Return the (X, Y) coordinate for the center point of the cell that contains the specified text.  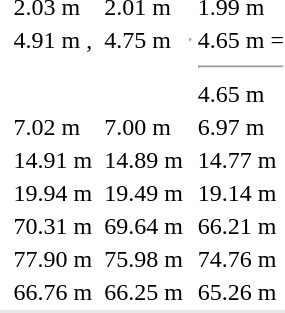
14.77 m (240, 160)
14.91 m (53, 160)
19.49 m (144, 193)
7.02 m (53, 127)
77.90 m (53, 259)
7.00 m (144, 127)
19.14 m (240, 193)
66.25 m (144, 292)
66.21 m (240, 226)
75.98 m (144, 259)
14.89 m (144, 160)
4.75 m (144, 67)
6.97 m (240, 127)
65.26 m (240, 292)
19.94 m (53, 193)
66.76 m (53, 292)
4.91 m , (53, 67)
69.64 m (144, 226)
70.31 m (53, 226)
4.65 m =4.65 m (240, 67)
74.76 m (240, 259)
